Identify which cell holds the provided text, then report its [X, Y] central coordinate. 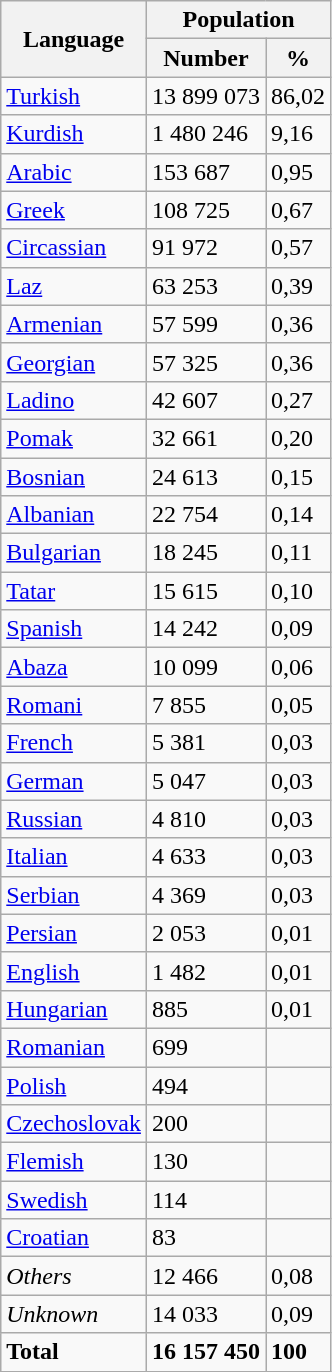
% [298, 58]
English [74, 971]
Spanish [74, 629]
Number [206, 58]
Hungarian [74, 1009]
4 369 [206, 895]
5 381 [206, 743]
Romani [74, 705]
French [74, 743]
Turkish [74, 96]
Flemish [74, 1162]
9,16 [298, 134]
114 [206, 1200]
Language [74, 39]
0,11 [298, 553]
0,39 [298, 286]
10 099 [206, 667]
16 157 450 [206, 1352]
Romanian [74, 1047]
57 325 [206, 362]
13 899 073 [206, 96]
0,67 [298, 210]
1 480 246 [206, 134]
200 [206, 1124]
0,06 [298, 667]
153 687 [206, 172]
Polish [74, 1085]
0,95 [298, 172]
Arabic [74, 172]
Armenian [74, 324]
Laz [74, 286]
Georgian [74, 362]
Population [238, 20]
Persian [74, 933]
Kurdish [74, 134]
0,05 [298, 705]
4 810 [206, 819]
22 754 [206, 515]
0,10 [298, 591]
32 661 [206, 438]
63 253 [206, 286]
83 [206, 1238]
1 482 [206, 971]
130 [206, 1162]
0,57 [298, 248]
Czechoslovak [74, 1124]
7 855 [206, 705]
Italian [74, 857]
4 633 [206, 857]
Others [74, 1276]
Bulgarian [74, 553]
494 [206, 1085]
18 245 [206, 553]
14 033 [206, 1314]
German [74, 781]
15 615 [206, 591]
Russian [74, 819]
Total [74, 1352]
42 607 [206, 400]
Bosnian [74, 477]
0,08 [298, 1276]
14 242 [206, 629]
885 [206, 1009]
Circassian [74, 248]
Ladino [74, 400]
Greek [74, 210]
Croatian [74, 1238]
Tatar [74, 591]
0,27 [298, 400]
2 053 [206, 933]
12 466 [206, 1276]
91 972 [206, 248]
5 047 [206, 781]
Unknown [74, 1314]
Albanian [74, 515]
86,02 [298, 96]
Pomak [74, 438]
57 599 [206, 324]
0,14 [298, 515]
0,15 [298, 477]
100 [298, 1352]
24 613 [206, 477]
108 725 [206, 210]
Serbian [74, 895]
0,20 [298, 438]
699 [206, 1047]
Abaza [74, 667]
Swedish [74, 1200]
